Pinpoint the cell where the given text exists, returning its [X, Y] midpoint coordinate. 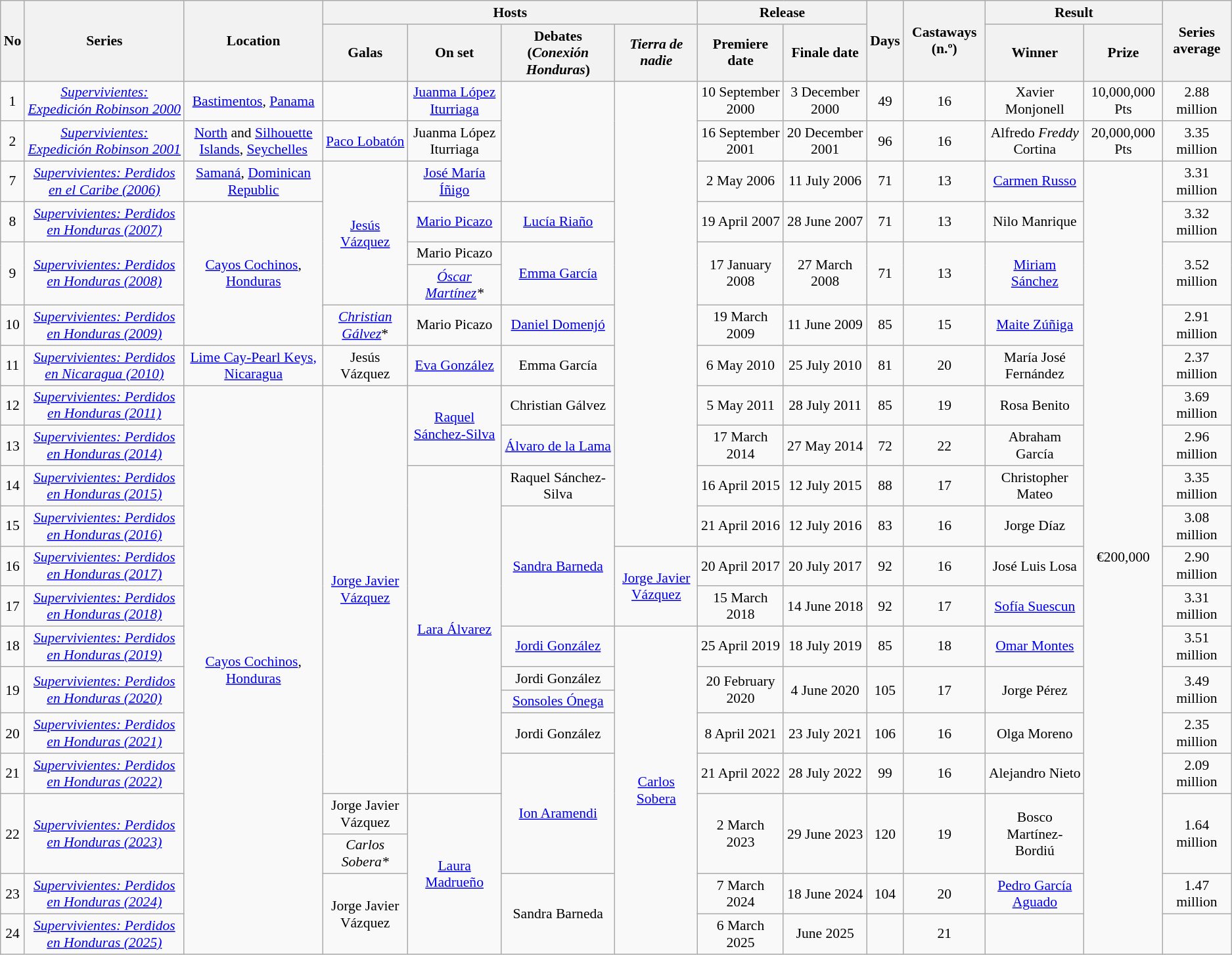
Omar Montes [1035, 646]
No [13, 41]
11 July 2006 [825, 181]
Supervivientes: Perdidos en Honduras (2024) [104, 895]
3.51 million [1197, 646]
Supervivientes: Perdidos en Honduras (2025) [104, 934]
Supervivientes: Perdidos en Honduras (2011) [104, 406]
Christian Gálvez [559, 406]
Nilo Manrique [1035, 222]
€200,000 [1124, 558]
Xavier Monjonell [1035, 101]
10,000,000 Pts [1124, 101]
2.91 million [1197, 326]
3.08 million [1197, 525]
Supervivientes: Perdidos en Nicaragua (2010) [104, 365]
Supervivientes: Expedición Robinson 2000 [104, 101]
Days [885, 41]
10 September 2000 [741, 101]
Sofía Suescun [1035, 607]
81 [885, 365]
Winner [1035, 53]
88 [885, 486]
6 May 2010 [741, 365]
24 [13, 934]
2.09 million [1197, 774]
99 [885, 774]
Debates (Conexión Honduras) [559, 53]
Lime Cay-Pearl Keys, Nicaragua [253, 365]
19 March 2009 [741, 326]
28 July 2011 [825, 406]
Christian Gálvez* [365, 326]
Location [253, 41]
11 June 2009 [825, 326]
Supervivientes: Perdidos en Honduras (2022) [104, 774]
1 [13, 101]
2.90 million [1197, 566]
12 July 2015 [825, 486]
Lucía Riaño [559, 222]
19 April 2007 [741, 222]
2.35 million [1197, 733]
Sonsoles Ónega [559, 701]
17 January 2008 [741, 273]
83 [885, 525]
2.88 million [1197, 101]
49 [885, 101]
José María Íñigo [455, 181]
Supervivientes: Perdidos en Honduras (2015) [104, 486]
Rosa Benito [1035, 406]
25 July 2010 [825, 365]
2.37 million [1197, 365]
Supervivientes: Perdidos en Honduras (2009) [104, 326]
Laura Madrueño [455, 874]
José Luis Losa [1035, 566]
18 June 2024 [825, 895]
20 July 2017 [825, 566]
27 May 2014 [825, 445]
Maite Zúñiga [1035, 326]
Galas [365, 53]
29 June 2023 [825, 833]
8 April 2021 [741, 733]
21 April 2016 [741, 525]
Jorge Díaz [1035, 525]
7 March 2024 [741, 895]
Abraham García [1035, 445]
Paco Lobatón [365, 142]
27 March 2008 [825, 273]
28 July 2022 [825, 774]
3.32 million [1197, 222]
11 [13, 365]
North and Silhouette Islands, Seychelles [253, 142]
10 [13, 326]
20 December 2001 [825, 142]
June 2025 [825, 934]
14 June 2018 [825, 607]
105 [885, 690]
Release [782, 12]
Tierra de nadie [656, 53]
7 [13, 181]
2 March 2023 [741, 833]
1.64 million [1197, 833]
8 [13, 222]
Álvaro de la Lama [559, 445]
104 [885, 895]
2 [13, 142]
14 [13, 486]
Series [104, 41]
Hosts [510, 12]
4 June 2020 [825, 690]
96 [885, 142]
Supervivientes: Expedición Robinson 2001 [104, 142]
Carmen Russo [1035, 181]
Óscar Martínez* [455, 285]
20,000,000 Pts [1124, 142]
Pedro García Aguado [1035, 895]
3.52 million [1197, 273]
Result [1074, 12]
Alejandro Nieto [1035, 774]
Daniel Domenjó [559, 326]
25 April 2019 [741, 646]
Supervivientes: Perdidos en Honduras (2007) [104, 222]
On set [455, 53]
Jorge Pérez [1035, 690]
3.49 million [1197, 690]
Samaná, Dominican Republic [253, 181]
Supervivientes: Perdidos en el Caribe (2006) [104, 181]
Supervivientes: Perdidos en Honduras (2014) [104, 445]
Alfredo Freddy Cortina [1035, 142]
12 July 2016 [825, 525]
Bastimentos, Panama [253, 101]
Carlos Sobera [656, 791]
15 March 2018 [741, 607]
Supervivientes: Perdidos en Honduras (2019) [104, 646]
Christopher Mateo [1035, 486]
16 April 2015 [741, 486]
28 June 2007 [825, 222]
20 February 2020 [741, 690]
Finale date [825, 53]
2.96 million [1197, 445]
120 [885, 833]
20 April 2017 [741, 566]
5 May 2011 [741, 406]
9 [13, 273]
3.69 million [1197, 406]
Eva González [455, 365]
Olga Moreno [1035, 733]
Supervivientes: Perdidos en Honduras (2021) [104, 733]
Miriam Sánchez [1035, 273]
3 December 2000 [825, 101]
Supervivientes: Perdidos en Honduras (2023) [104, 833]
Supervivientes: Perdidos en Honduras (2008) [104, 273]
23 [13, 895]
21 April 2022 [741, 774]
María José Fernández [1035, 365]
106 [885, 733]
Premiere date [741, 53]
Series average [1197, 41]
Prize [1124, 53]
16 September 2001 [741, 142]
6 March 2025 [741, 934]
Supervivientes: Perdidos en Honduras (2017) [104, 566]
Bosco Martínez-Bordiú [1035, 833]
12 [13, 406]
Lara Álvarez [455, 629]
17 March 2014 [741, 445]
18 July 2019 [825, 646]
Supervivientes: Perdidos en Honduras (2016) [104, 525]
Carlos Sobera* [365, 854]
Castaways (n.º) [945, 41]
Supervivientes: Perdidos en Honduras (2020) [104, 690]
1.47 million [1197, 895]
2 May 2006 [741, 181]
72 [885, 445]
23 July 2021 [825, 733]
Ion Aramendi [559, 813]
Supervivientes: Perdidos en Honduras (2018) [104, 607]
